Search for the cell housing the specified text and yield its [x, y] center coordinate. 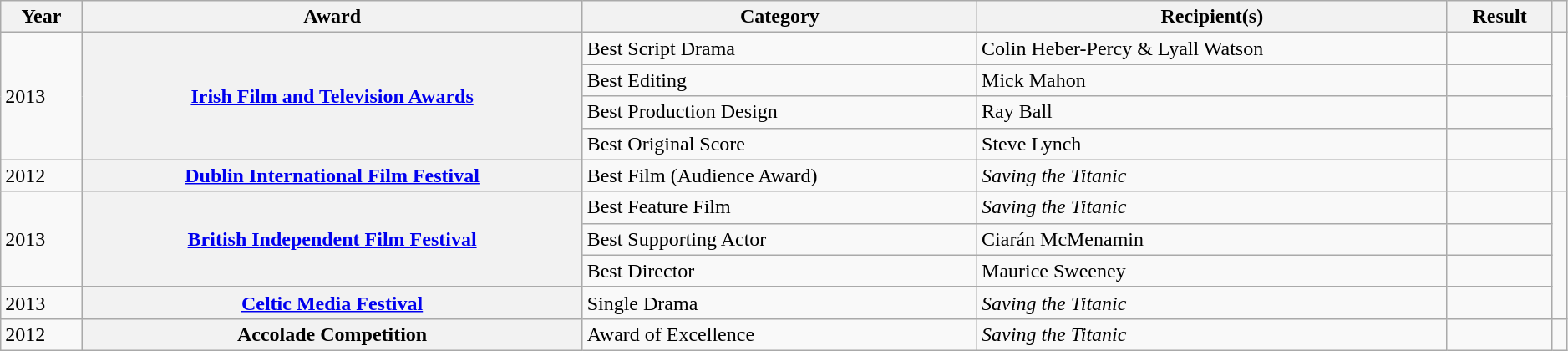
Best Script Drama [779, 48]
Best Feature Film [779, 207]
British Independent Film Festival [332, 239]
Best Director [779, 271]
Irish Film and Television Awards [332, 96]
Year [42, 17]
Mick Mahon [1213, 80]
Celtic Media Festival [332, 303]
Best Original Score [779, 144]
Single Drama [779, 303]
Recipient(s) [1213, 17]
Accolade Competition [332, 334]
Result [1499, 17]
Category [779, 17]
Best Supporting Actor [779, 239]
Award [332, 17]
Ciarán McMenamin [1213, 239]
Steve Lynch [1213, 144]
Award of Excellence [779, 334]
Best Editing [779, 80]
Best Film (Audience Award) [779, 175]
Maurice Sweeney [1213, 271]
Colin Heber-Percy & Lyall Watson [1213, 48]
Dublin International Film Festival [332, 175]
Best Production Design [779, 112]
Ray Ball [1213, 112]
